Find where the given text appears and provide that cell's center as (X, Y) coordinate. 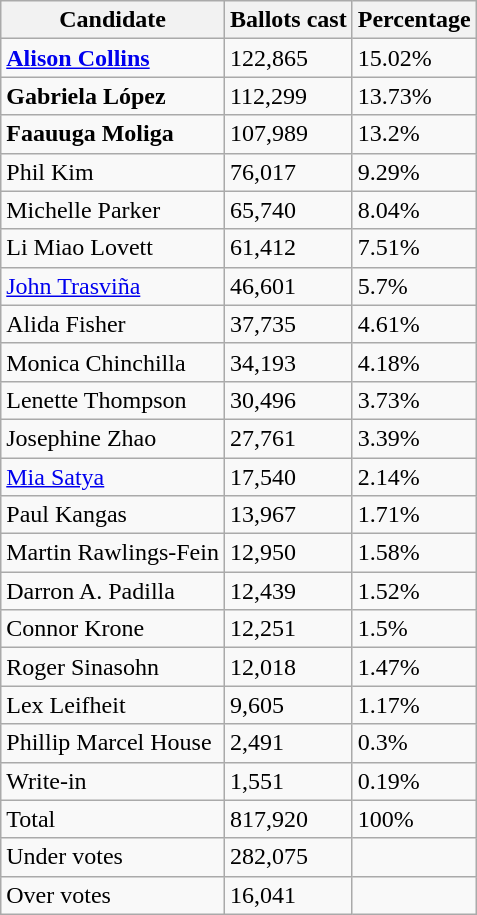
Gabriela López (113, 96)
9,605 (288, 705)
122,865 (288, 58)
2,491 (288, 743)
Martin Rawlings-Fein (113, 553)
1.58% (414, 553)
1.47% (414, 667)
Mia Satya (113, 477)
13,967 (288, 515)
Michelle Parker (113, 210)
1.52% (414, 591)
12,439 (288, 591)
Under votes (113, 857)
3.39% (414, 438)
1.71% (414, 515)
Percentage (414, 20)
17,540 (288, 477)
4.18% (414, 362)
Ballots cast (288, 20)
Lex Leifheit (113, 705)
1,551 (288, 781)
9.29% (414, 172)
12,018 (288, 667)
76,017 (288, 172)
7.51% (414, 248)
100% (414, 819)
107,989 (288, 134)
Over votes (113, 895)
16,041 (288, 895)
Monica Chinchilla (113, 362)
John Trasviña (113, 286)
4.61% (414, 324)
282,075 (288, 857)
61,412 (288, 248)
37,735 (288, 324)
13.2% (414, 134)
5.7% (414, 286)
13.73% (414, 96)
Josephine Zhao (113, 438)
Alida Fisher (113, 324)
0.19% (414, 781)
12,251 (288, 629)
Paul Kangas (113, 515)
34,193 (288, 362)
Connor Krone (113, 629)
Candidate (113, 20)
Alison Collins (113, 58)
Faauuga Moliga (113, 134)
0.3% (414, 743)
Total (113, 819)
2.14% (414, 477)
3.73% (414, 400)
1.17% (414, 705)
Lenette Thompson (113, 400)
817,920 (288, 819)
1.5% (414, 629)
Darron A. Padilla (113, 591)
65,740 (288, 210)
Write-in (113, 781)
Phillip Marcel House (113, 743)
15.02% (414, 58)
Phil Kim (113, 172)
Roger Sinasohn (113, 667)
8.04% (414, 210)
112,299 (288, 96)
46,601 (288, 286)
Li Miao Lovett (113, 248)
27,761 (288, 438)
12,950 (288, 553)
30,496 (288, 400)
